Locate the cell with the specified text and output its (X, Y) center coordinate. 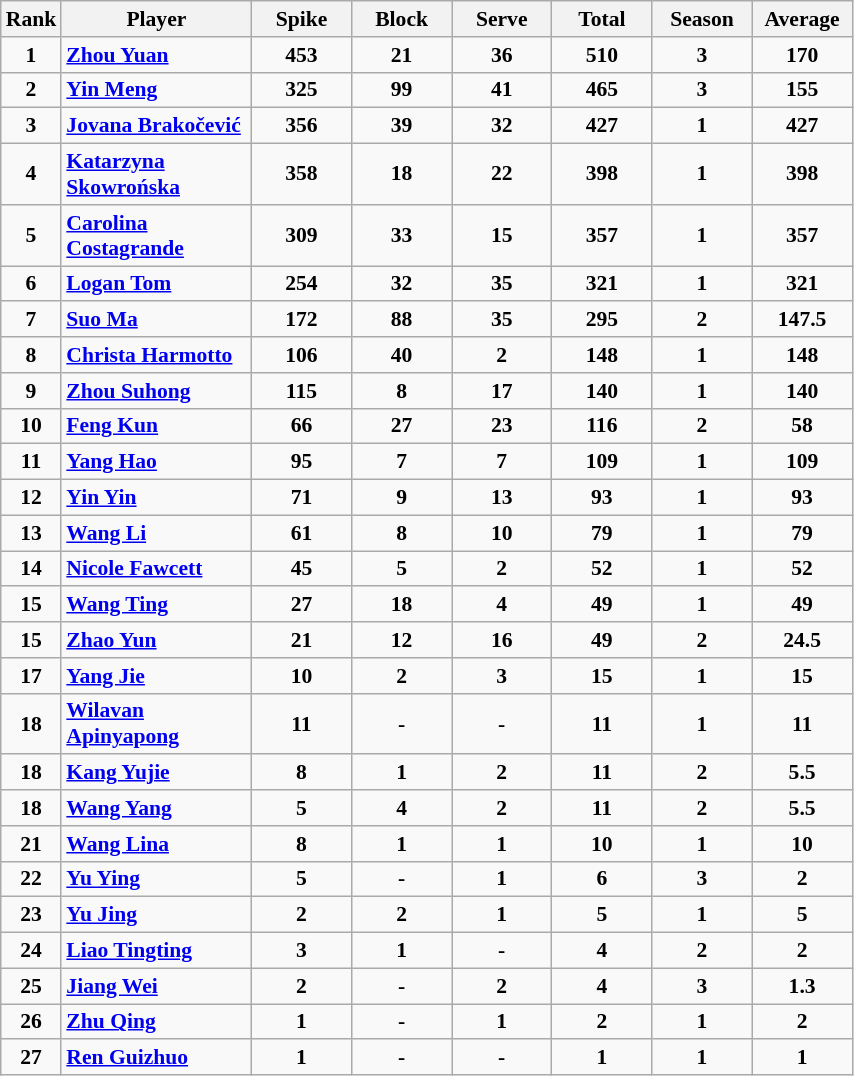
40 (402, 355)
41 (502, 90)
95 (301, 462)
Wang Yang (156, 808)
Kang Yujie (156, 773)
Yang Hao (156, 462)
Block (402, 19)
14 (32, 569)
Wang Lina (156, 844)
Spike (301, 19)
Player (156, 19)
172 (301, 320)
16 (502, 640)
39 (402, 126)
Christa Harmotto (156, 355)
Jiang Wei (156, 986)
Logan Tom (156, 284)
Season (702, 19)
71 (301, 498)
147.5 (802, 320)
Wang Li (156, 533)
61 (301, 533)
453 (301, 55)
24.5 (802, 640)
Total (602, 19)
Ren Guizhuo (156, 1058)
106 (301, 355)
Average (802, 19)
Zhao Yun (156, 640)
115 (301, 391)
Katarzyna Skowrońska (156, 174)
Yang Jie (156, 676)
Serve (502, 19)
295 (602, 320)
170 (802, 55)
25 (32, 986)
58 (802, 426)
Carolina Costagrande (156, 236)
116 (602, 426)
155 (802, 90)
99 (402, 90)
Rank (32, 19)
Liao Tingting (156, 951)
Zhou Suhong (156, 391)
Jovana Brakočević (156, 126)
254 (301, 284)
465 (602, 90)
Wilavan Apinyapong (156, 724)
Suo Ma (156, 320)
88 (402, 320)
510 (602, 55)
24 (32, 951)
Yu Jing (156, 915)
36 (502, 55)
66 (301, 426)
Yu Ying (156, 879)
358 (301, 174)
1.3 (802, 986)
26 (32, 1022)
Zhou Yuan (156, 55)
309 (301, 236)
Yin Yin (156, 498)
Feng Kun (156, 426)
Nicole Fawcett (156, 569)
Zhu Qing (156, 1022)
Yin Meng (156, 90)
356 (301, 126)
45 (301, 569)
325 (301, 90)
33 (402, 236)
Wang Ting (156, 605)
